Search for the cell housing the specified text and yield its [x, y] center coordinate. 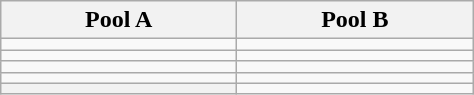
Pool B [355, 20]
Pool A [119, 20]
